Return the (x, y) coordinate for the center point of the cell that contains the specified text.  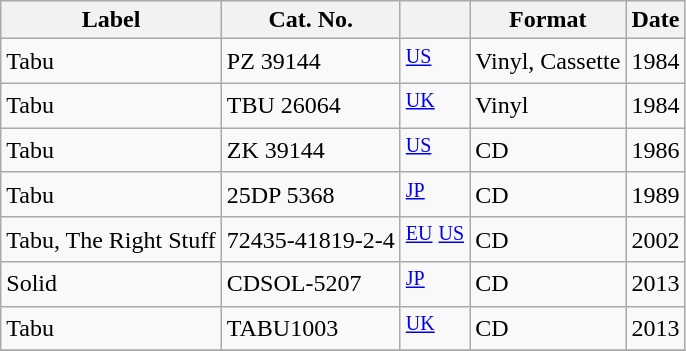
Vinyl, Cassette (548, 62)
Vinyl (548, 106)
2002 (656, 240)
1986 (656, 150)
Format (548, 20)
25DP 5368 (310, 194)
Solid (111, 284)
Cat. No. (310, 20)
Label (111, 20)
ZK 39144 (310, 150)
CDSOL-5207 (310, 284)
72435-41819-2-4 (310, 240)
EU US (434, 240)
TABU1003 (310, 328)
PZ 39144 (310, 62)
1989 (656, 194)
TBU 26064 (310, 106)
Tabu, The Right Stuff (111, 240)
Date (656, 20)
